Pinpoint the cell where the given text exists, returning its (x, y) midpoint coordinate. 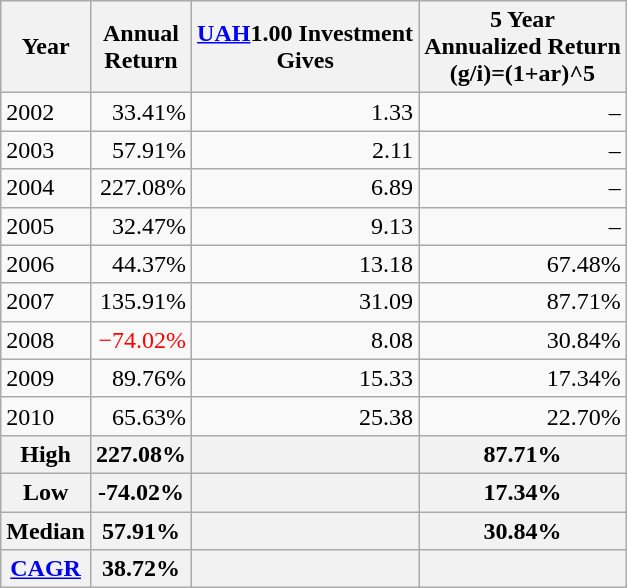
2009 (46, 378)
89.76% (140, 378)
2004 (46, 188)
Low (46, 492)
UAH1.00 InvestmentGives (306, 47)
31.09 (306, 302)
1.33 (306, 112)
-74.02% (140, 492)
38.72% (140, 569)
2005 (46, 226)
22.70% (523, 416)
2007 (46, 302)
AnnualReturn (140, 47)
25.38 (306, 416)
67.48% (523, 264)
65.63% (140, 416)
2002 (46, 112)
Year (46, 47)
8.08 (306, 340)
9.13 (306, 226)
2006 (46, 264)
13.18 (306, 264)
2.11 (306, 150)
−74.02% (140, 340)
44.37% (140, 264)
Median (46, 531)
High (46, 454)
2003 (46, 150)
33.41% (140, 112)
32.47% (140, 226)
2010 (46, 416)
6.89 (306, 188)
5 YearAnnualized Return(g/i)=(1+ar)^5 (523, 47)
CAGR (46, 569)
15.33 (306, 378)
135.91% (140, 302)
2008 (46, 340)
